Scan for the cell matching the given text and deliver its (X, Y) coordinate at center. 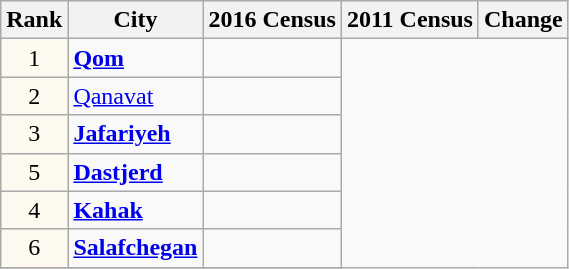
Dastjerd (136, 172)
Change (523, 20)
3 (34, 134)
2 (34, 96)
City (136, 20)
5 (34, 172)
Qom (136, 58)
4 (34, 210)
Kahak (136, 210)
2011 Census (410, 20)
Salafchegan (136, 248)
Qanavat (136, 96)
Rank (34, 20)
Jafariyeh (136, 134)
2016 Census (272, 20)
6 (34, 248)
1 (34, 58)
